Detect which cell encompasses the target text, then output its [X, Y] center coordinate. 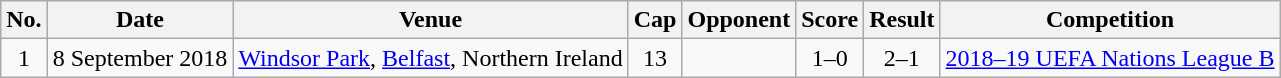
Result [902, 20]
Competition [1110, 20]
8 September 2018 [140, 58]
Venue [430, 20]
No. [24, 20]
1–0 [830, 58]
Date [140, 20]
1 [24, 58]
Opponent [739, 20]
2018–19 UEFA Nations League B [1110, 58]
Score [830, 20]
13 [655, 58]
Cap [655, 20]
2–1 [902, 58]
Windsor Park, Belfast, Northern Ireland [430, 58]
